Capture the cell that displays the provided text and extract its [x, y] central coordinate. 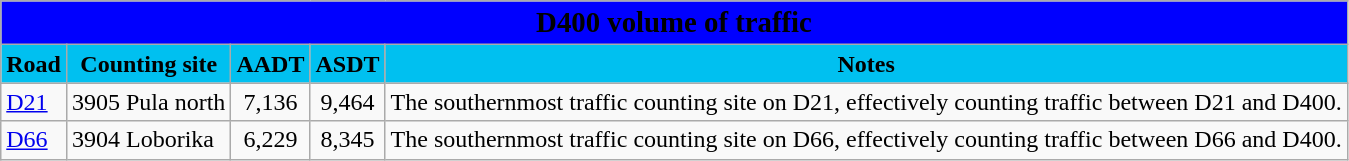
7,136 [270, 102]
Notes [866, 64]
The southernmost traffic counting site on D66, effectively counting traffic between D66 and D400. [866, 140]
The southernmost traffic counting site on D21, effectively counting traffic between D21 and D400. [866, 102]
D21 [34, 102]
D66 [34, 140]
AADT [270, 64]
D400 volume of traffic [674, 23]
Road [34, 64]
9,464 [348, 102]
6,229 [270, 140]
Counting site [148, 64]
ASDT [348, 64]
3905 Pula north [148, 102]
3904 Loborika [148, 140]
8,345 [348, 140]
